From the cell containing the given text, extract its center point as (x, y) coordinate. 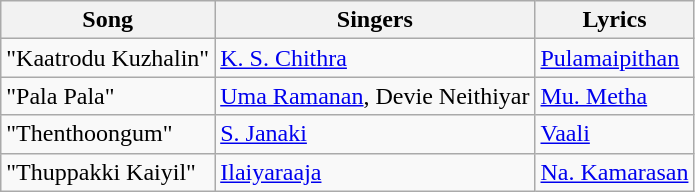
"Pala Pala" (108, 96)
Na. Kamarasan (614, 172)
Singers (375, 20)
S. Janaki (375, 134)
Ilaiyaraaja (375, 172)
"Kaatrodu Kuzhalin" (108, 58)
Lyrics (614, 20)
Uma Ramanan, Devie Neithiyar (375, 96)
Vaali (614, 134)
Pulamaipithan (614, 58)
Mu. Metha (614, 96)
Song (108, 20)
"Thenthoongum" (108, 134)
"Thuppakki Kaiyil" (108, 172)
K. S. Chithra (375, 58)
